Identify which cell holds the provided text, then report its (x, y) central coordinate. 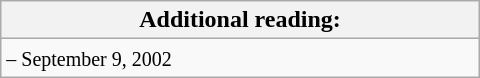
– September 9, 2002 (240, 58)
Additional reading: (240, 20)
